From the cell containing the given text, extract its center point as [x, y] coordinate. 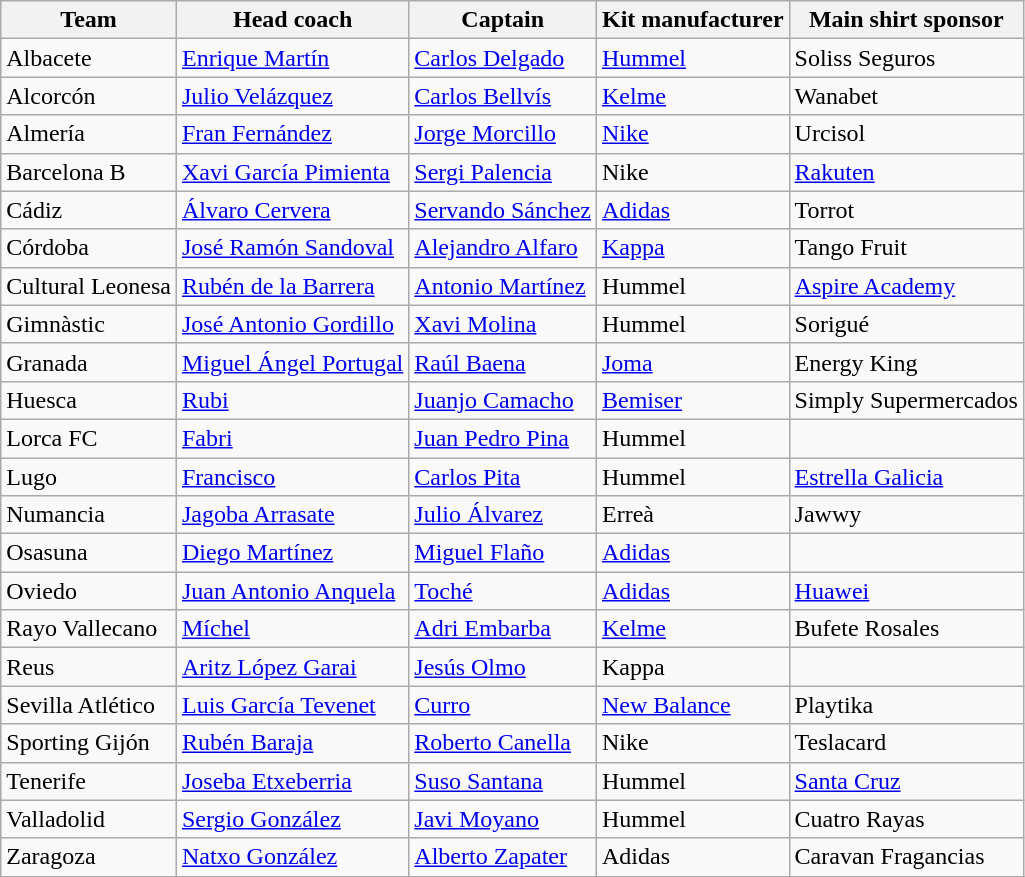
Luis García Tevenet [292, 705]
Energy King [906, 362]
Huawei [906, 591]
Diego Martínez [292, 553]
Playtika [906, 705]
Estrella Galicia [906, 477]
José Antonio Gordillo [292, 324]
Fran Fernández [292, 134]
Carlos Delgado [503, 58]
Toché [503, 591]
Simply Supermercados [906, 400]
Servando Sánchez [503, 210]
Raúl Baena [503, 362]
Almería [89, 134]
Roberto Canella [503, 743]
Curro [503, 705]
Alcorcón [89, 96]
Main shirt sponsor [906, 20]
Xavi García Pimienta [292, 172]
Rubén Baraja [292, 743]
Cultural Leonesa [89, 286]
Xavi Molina [503, 324]
Adri Embarba [503, 629]
Joseba Etxeberria [292, 781]
Joma [692, 362]
Numancia [89, 515]
Antonio Martínez [503, 286]
Tango Fruit [906, 248]
Julio Álvarez [503, 515]
Sporting Gijón [89, 743]
Head coach [292, 20]
Alberto Zapater [503, 857]
Albacete [89, 58]
Miguel Flaño [503, 553]
Granada [89, 362]
Carlos Pita [503, 477]
Bufete Rosales [906, 629]
Tenerife [89, 781]
Huesca [89, 400]
Francisco [292, 477]
Córdoba [89, 248]
Captain [503, 20]
Zaragoza [89, 857]
Sergio González [292, 819]
Carlos Bellvís [503, 96]
Sergi Palencia [503, 172]
Enrique Martín [292, 58]
New Balance [692, 705]
Cuatro Rayas [906, 819]
José Ramón Sandoval [292, 248]
Sorigué [906, 324]
Sevilla Atlético [89, 705]
Míchel [292, 629]
Aspire Academy [906, 286]
Julio Velázquez [292, 96]
Alejandro Alfaro [503, 248]
Reus [89, 667]
Kit manufacturer [692, 20]
Santa Cruz [906, 781]
Lorca FC [89, 438]
Rubén de la Barrera [292, 286]
Oviedo [89, 591]
Soliss Seguros [906, 58]
Bemiser [692, 400]
Jagoba Arrasate [292, 515]
Valladolid [89, 819]
Team [89, 20]
Caravan Fragancias [906, 857]
Álvaro Cervera [292, 210]
Fabri [292, 438]
Rubi [292, 400]
Wanabet [906, 96]
Jesús Olmo [503, 667]
Juan Pedro Pina [503, 438]
Suso Santana [503, 781]
Juanjo Camacho [503, 400]
Cádiz [89, 210]
Lugo [89, 477]
Aritz López Garai [292, 667]
Teslacard [906, 743]
Osasuna [89, 553]
Rakuten [906, 172]
Gimnàstic [89, 324]
Juan Antonio Anquela [292, 591]
Miguel Ángel Portugal [292, 362]
Jorge Morcillo [503, 134]
Javi Moyano [503, 819]
Jawwy [906, 515]
Natxo González [292, 857]
Rayo Vallecano [89, 629]
Barcelona B [89, 172]
Torrot [906, 210]
Erreà [692, 515]
Urcisol [906, 134]
